From the cell containing the given text, extract its center point as [x, y] coordinate. 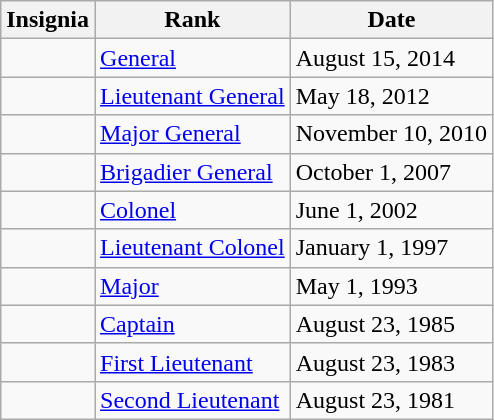
October 1, 2007 [391, 172]
Second Lieutenant [193, 400]
January 1, 1997 [391, 248]
Brigadier General [193, 172]
Lieutenant General [193, 96]
June 1, 2002 [391, 210]
Date [391, 20]
November 10, 2010 [391, 134]
First Lieutenant [193, 362]
Rank [193, 20]
May 1, 1993 [391, 286]
Colonel [193, 210]
General [193, 58]
May 18, 2012 [391, 96]
August 23, 1981 [391, 400]
Insignia [48, 20]
August 23, 1983 [391, 362]
Major [193, 286]
August 23, 1985 [391, 324]
Major General [193, 134]
August 15, 2014 [391, 58]
Lieutenant Colonel [193, 248]
Captain [193, 324]
